Return the (X, Y) coordinate for the center point of the cell that contains the specified text.  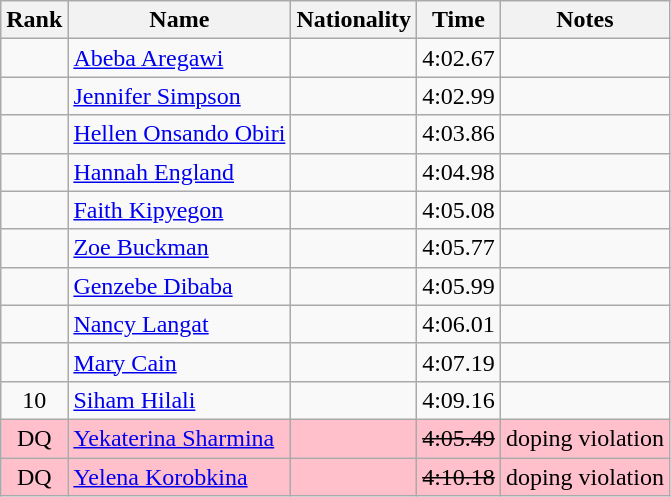
Nationality (354, 20)
Mary Cain (180, 362)
Hannah England (180, 172)
Genzebe Dibaba (180, 286)
4:02.67 (459, 58)
10 (34, 400)
4:07.19 (459, 362)
Name (180, 20)
Yekaterina Sharmina (180, 438)
4:05.99 (459, 286)
Time (459, 20)
4:05.49 (459, 438)
Notes (584, 20)
Jennifer Simpson (180, 96)
4:02.99 (459, 96)
Abeba Aregawi (180, 58)
Hellen Onsando Obiri (180, 134)
Zoe Buckman (180, 248)
Nancy Langat (180, 324)
4:04.98 (459, 172)
Faith Kipyegon (180, 210)
4:05.77 (459, 248)
Siham Hilali (180, 400)
4:03.86 (459, 134)
Yelena Korobkina (180, 477)
Rank (34, 20)
4:09.16 (459, 400)
4:10.18 (459, 477)
4:06.01 (459, 324)
4:05.08 (459, 210)
